Capture the cell that displays the provided text and extract its (x, y) central coordinate. 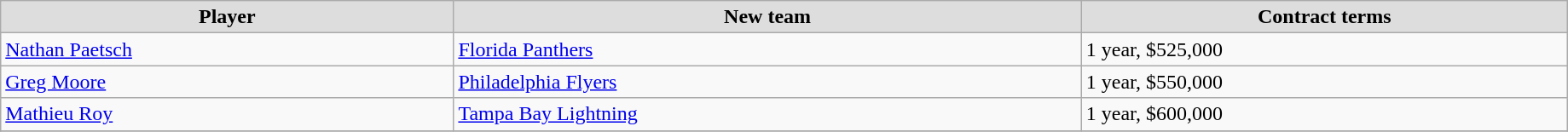
1 year, $525,000 (1324, 49)
Florida Panthers (767, 49)
Philadelphia Flyers (767, 82)
Mathieu Roy (227, 114)
Nathan Paetsch (227, 49)
1 year, $550,000 (1324, 82)
Greg Moore (227, 82)
New team (767, 17)
Contract terms (1324, 17)
Tampa Bay Lightning (767, 114)
Player (227, 17)
1 year, $600,000 (1324, 114)
